Find where the given text appears and provide that cell's center as (X, Y) coordinate. 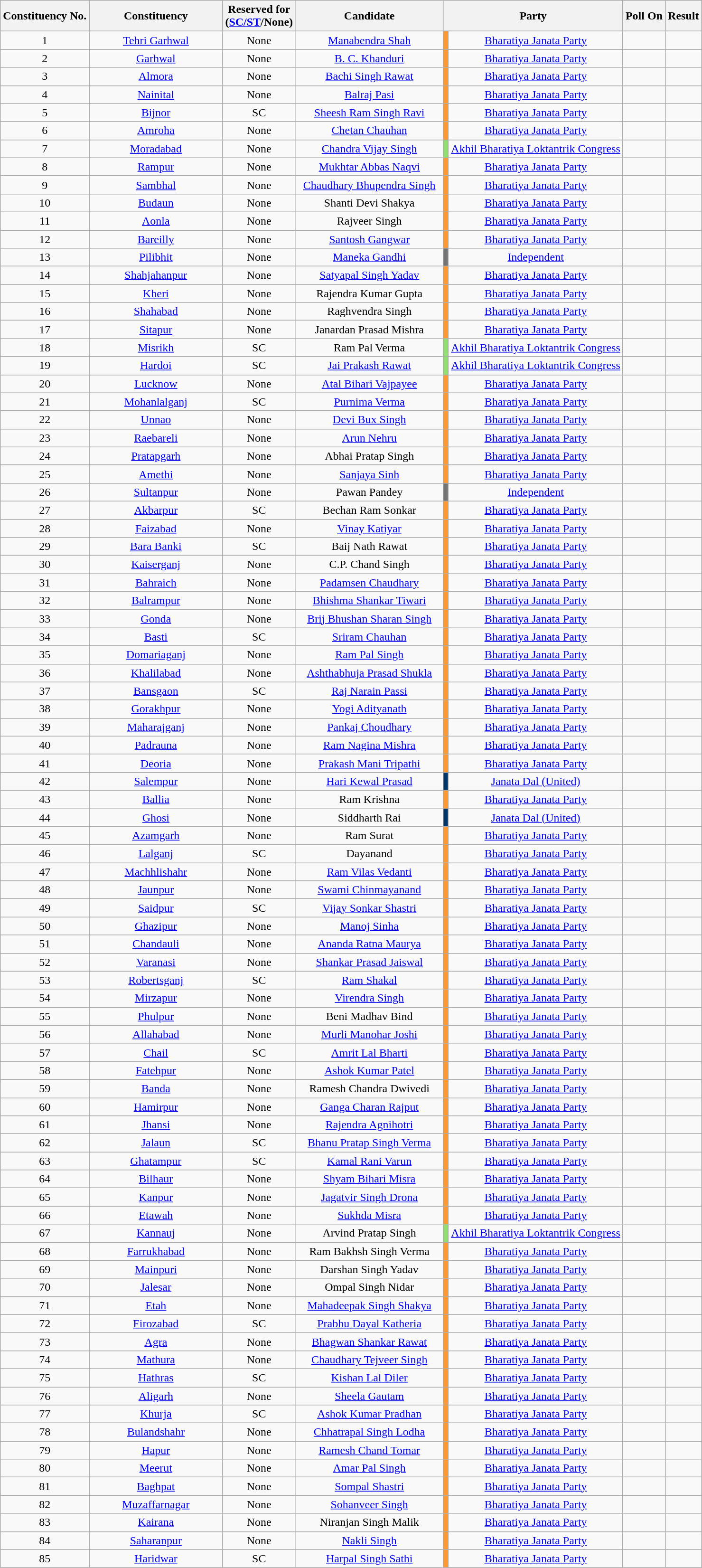
Robertsganj (156, 980)
26 (45, 492)
Bansgaon (156, 691)
Khurja (156, 1414)
Sheela Gautam (369, 1396)
Ghazipur (156, 926)
Kanpur (156, 1197)
Sultanpur (156, 492)
56 (45, 1034)
55 (45, 1016)
47 (45, 872)
Lucknow (156, 384)
Ram Bakhsh Singh Verma (369, 1251)
73 (45, 1341)
Hari Kewal Prasad (369, 781)
62 (45, 1143)
Rajendra Kumar Gupta (369, 293)
Tehri Garhwal (156, 40)
Shahabad (156, 312)
37 (45, 691)
Sheesh Ram Singh Ravi (369, 113)
Vinay Katiyar (369, 529)
Santosh Gangwar (369, 239)
Ashthabhuja Prasad Shukla (369, 673)
Ananda Ratna Maurya (369, 944)
Result (683, 16)
Shanti Devi Shakya (369, 203)
Machhlishahr (156, 872)
Jai Prakash Rawat (369, 366)
Rampur (156, 167)
53 (45, 980)
Hathras (156, 1378)
Vijay Sonkar Shastri (369, 908)
Balraj Pasi (369, 94)
79 (45, 1450)
Satyapal Singh Yadav (369, 275)
Candidate (369, 16)
Hardoi (156, 366)
65 (45, 1197)
Prabhu Dayal Katheria (369, 1323)
Amar Pal Singh (369, 1468)
Constituency No. (45, 16)
Ghatampur (156, 1161)
Pilibhit (156, 257)
Beni Madhav Bind (369, 1016)
64 (45, 1179)
Chail (156, 1052)
Lalganj (156, 854)
Shahjahanpur (156, 275)
10 (45, 203)
54 (45, 998)
52 (45, 962)
Varanasi (156, 962)
Gonda (156, 619)
9 (45, 185)
Farrukhabad (156, 1251)
Nainital (156, 94)
20 (45, 384)
Harpal Singh Sathi (369, 1559)
Kheri (156, 293)
Poll On (644, 16)
Banda (156, 1088)
41 (45, 763)
Amrit Lal Bharti (369, 1052)
Unnao (156, 420)
72 (45, 1323)
14 (45, 275)
8 (45, 167)
Bhagwan Shankar Rawat (369, 1341)
84 (45, 1540)
Azamgarh (156, 836)
34 (45, 637)
Reserved for(SC/ST/None) (259, 16)
85 (45, 1559)
Bechan Ram Sonkar (369, 510)
Raj Narain Passi (369, 691)
Pankaj Choudhary (369, 727)
Manoj Sinha (369, 926)
Ompal Singh Nidar (369, 1287)
Ram Surat (369, 836)
Padamsen Chaudhary (369, 583)
Jhansi (156, 1125)
Misrikh (156, 348)
Faizabad (156, 529)
Party (534, 16)
30 (45, 565)
Ganga Charan Rajput (369, 1107)
22 (45, 420)
Kishan Lal Diler (369, 1378)
Sompal Shastri (369, 1486)
Sanjaya Sinh (369, 474)
Jaunpur (156, 890)
Amethi (156, 474)
Bachi Singh Rawat (369, 76)
28 (45, 529)
82 (45, 1504)
Baij Nath Rawat (369, 547)
Dayanand (369, 854)
Mathura (156, 1360)
Almora (156, 76)
16 (45, 312)
Shankar Prasad Jaiswal (369, 962)
70 (45, 1287)
11 (45, 221)
Kamal Rani Varun (369, 1161)
45 (45, 836)
49 (45, 908)
Ram Krishna (369, 799)
32 (45, 601)
Kairana (156, 1522)
Fatehpur (156, 1070)
Muzaffarnagar (156, 1504)
Gorakhpur (156, 709)
Agra (156, 1341)
59 (45, 1088)
Ashok Kumar Pradhan (369, 1414)
5 (45, 113)
Hamirpur (156, 1107)
Sukhda Misra (369, 1215)
Moradabad (156, 149)
67 (45, 1233)
76 (45, 1396)
Akbarpur (156, 510)
Bulandshahr (156, 1432)
Brij Bhushan Sharan Singh (369, 619)
Firozabad (156, 1323)
Mohanlalganj (156, 402)
C.P. Chand Singh (369, 565)
Saidpur (156, 908)
Maneka Gandhi (369, 257)
Haridwar (156, 1559)
15 (45, 293)
Ramesh Chand Tomar (369, 1450)
Balrampur (156, 601)
81 (45, 1486)
Meerut (156, 1468)
Purnima Verma (369, 402)
Ram Shakal (369, 980)
Raghvendra Singh (369, 312)
Mukhtar Abbas Naqvi (369, 167)
33 (45, 619)
Swami Chinmayanand (369, 890)
75 (45, 1378)
71 (45, 1305)
77 (45, 1414)
61 (45, 1125)
40 (45, 745)
43 (45, 799)
78 (45, 1432)
66 (45, 1215)
38 (45, 709)
19 (45, 366)
24 (45, 456)
Jalesar (156, 1287)
Janardan Prasad Mishra (369, 330)
Siddharth Rai (369, 817)
Garhwal (156, 58)
63 (45, 1161)
Niranjan Singh Malik (369, 1522)
Prakash Mani Tripathi (369, 763)
80 (45, 1468)
18 (45, 348)
B. C. Khanduri (369, 58)
29 (45, 547)
Padrauna (156, 745)
21 (45, 402)
Rajveer Singh (369, 221)
7 (45, 149)
Shyam Bihari Misra (369, 1179)
Bilhaur (156, 1179)
Etawah (156, 1215)
Amroha (156, 131)
Etah (156, 1305)
Nakli Singh (369, 1540)
Maharajganj (156, 727)
36 (45, 673)
Kaiserganj (156, 565)
Arvind Pratap Singh (369, 1233)
Virendra Singh (369, 998)
Mirzapur (156, 998)
27 (45, 510)
23 (45, 438)
Hapur (156, 1450)
2 (45, 58)
Devi Bux Singh (369, 420)
Bareilly (156, 239)
Chandauli (156, 944)
Bhishma Shankar Tiwari (369, 601)
Domariaganj (156, 655)
Bijnor (156, 113)
Deoria (156, 763)
74 (45, 1360)
Baghpat (156, 1486)
Bara Banki (156, 547)
Ram Vilas Vedanti (369, 872)
Kannauj (156, 1233)
Saharanpur (156, 1540)
48 (45, 890)
Chaudhary Tejveer Singh (369, 1360)
69 (45, 1269)
6 (45, 131)
35 (45, 655)
Chandra Vijay Singh (369, 149)
Bhanu Pratap Singh Verma (369, 1143)
Phulpur (156, 1016)
57 (45, 1052)
Mainpuri (156, 1269)
Ballia (156, 799)
Chetan Chauhan (369, 131)
Salempur (156, 781)
Aligarh (156, 1396)
Manabendra Shah (369, 40)
Bahraich (156, 583)
Yogi Adityanath (369, 709)
Jagatvir Singh Drona (369, 1197)
12 (45, 239)
Ghosi (156, 817)
Allahabad (156, 1034)
Chhatrapal Singh Lodha (369, 1432)
4 (45, 94)
60 (45, 1107)
Arun Nehru (369, 438)
Jalaun (156, 1143)
Darshan Singh Yadav (369, 1269)
3 (45, 76)
Khalilabad (156, 673)
39 (45, 727)
1 (45, 40)
Constituency (156, 16)
13 (45, 257)
31 (45, 583)
Abhai Pratap Singh (369, 456)
58 (45, 1070)
Ramesh Chandra Dwivedi (369, 1088)
Basti (156, 637)
Murli Manohar Joshi (369, 1034)
Sitapur (156, 330)
Rajendra Agnihotri (369, 1125)
Aonla (156, 221)
Budaun (156, 203)
Sambhal (156, 185)
83 (45, 1522)
Raebareli (156, 438)
Ashok Kumar Patel (369, 1070)
51 (45, 944)
17 (45, 330)
42 (45, 781)
Sriram Chauhan (369, 637)
Mahadeepak Singh Shakya (369, 1305)
Ram Pal Verma (369, 348)
Ram Nagina Mishra (369, 745)
Pratapgarh (156, 456)
Sohanveer Singh (369, 1504)
44 (45, 817)
Atal Bihari Vajpayee (369, 384)
25 (45, 474)
Pawan Pandey (369, 492)
46 (45, 854)
68 (45, 1251)
Ram Pal Singh (369, 655)
50 (45, 926)
Chaudhary Bhupendra Singh (369, 185)
